Find where the given text appears and provide that cell's center as (X, Y) coordinate. 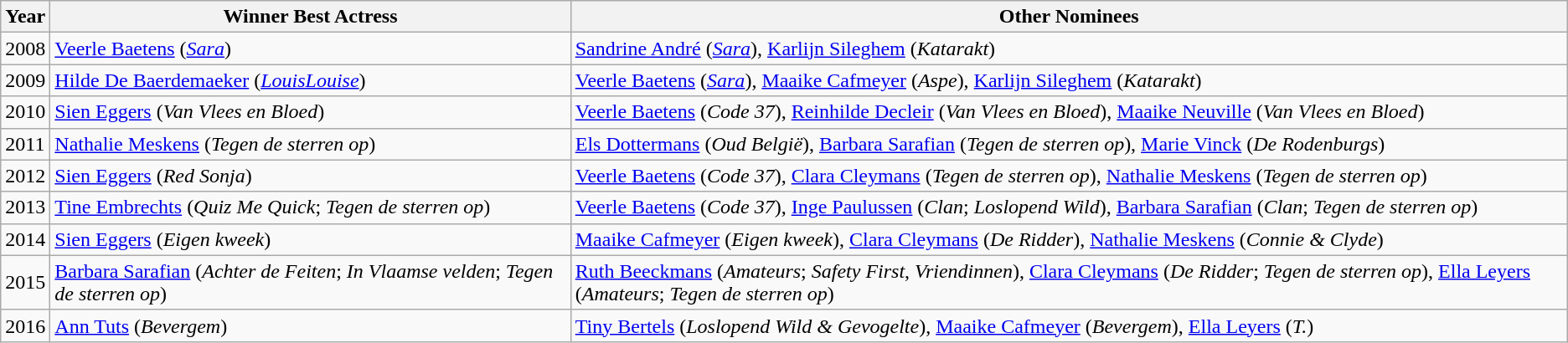
2012 (25, 176)
Veerle Baetens (Code 37), Inge Paulussen (Clan; Loslopend Wild), Barbara Sarafian (Clan; Tegen de sterren op) (1069, 207)
Veerle Baetens (Code 37), Clara Cleymans (Tegen de sterren op), Nathalie Meskens (Tegen de sterren op) (1069, 176)
2014 (25, 239)
Year (25, 17)
Ann Tuts (Bevergem) (310, 325)
Nathalie Meskens (Tegen de sterren op) (310, 144)
2011 (25, 144)
Tine Embrechts (Quiz Me Quick; Tegen de sterren op) (310, 207)
Other Nominees (1069, 17)
2008 (25, 49)
Ruth Beeckmans (Amateurs; Safety First, Vriendinnen), Clara Cleymans (De Ridder; Tegen de sterren op), Ella Leyers (Amateurs; Tegen de sterren op) (1069, 283)
2013 (25, 207)
Sandrine André (Sara), Karlijn Sileghem (Katarakt) (1069, 49)
Veerle Baetens (Code 37), Reinhilde Decleir (Van Vlees en Bloed), Maaike Neuville (Van Vlees en Bloed) (1069, 112)
Maaike Cafmeyer (Eigen kweek), Clara Cleymans (De Ridder), Nathalie Meskens (Connie & Clyde) (1069, 239)
Veerle Baetens (Sara), Maaike Cafmeyer (Aspe), Karlijn Sileghem (Katarakt) (1069, 80)
2009 (25, 80)
Sien Eggers (Van Vlees en Bloed) (310, 112)
Veerle Baetens (Sara) (310, 49)
2010 (25, 112)
2015 (25, 283)
2016 (25, 325)
Els Dottermans (Oud België), Barbara Sarafian (Tegen de sterren op), Marie Vinck (De Rodenburgs) (1069, 144)
Sien Eggers (Red Sonja) (310, 176)
Tiny Bertels (Loslopend Wild & Gevogelte), Maaike Cafmeyer (Bevergem), Ella Leyers (T.) (1069, 325)
Sien Eggers (Eigen kweek) (310, 239)
Hilde De Baerdemaeker (LouisLouise) (310, 80)
Barbara Sarafian (Achter de Feiten; In Vlaamse velden; Tegen de sterren op) (310, 283)
Winner Best Actress (310, 17)
